Output the [x, y] coordinate of the center of the cell containing the given text.  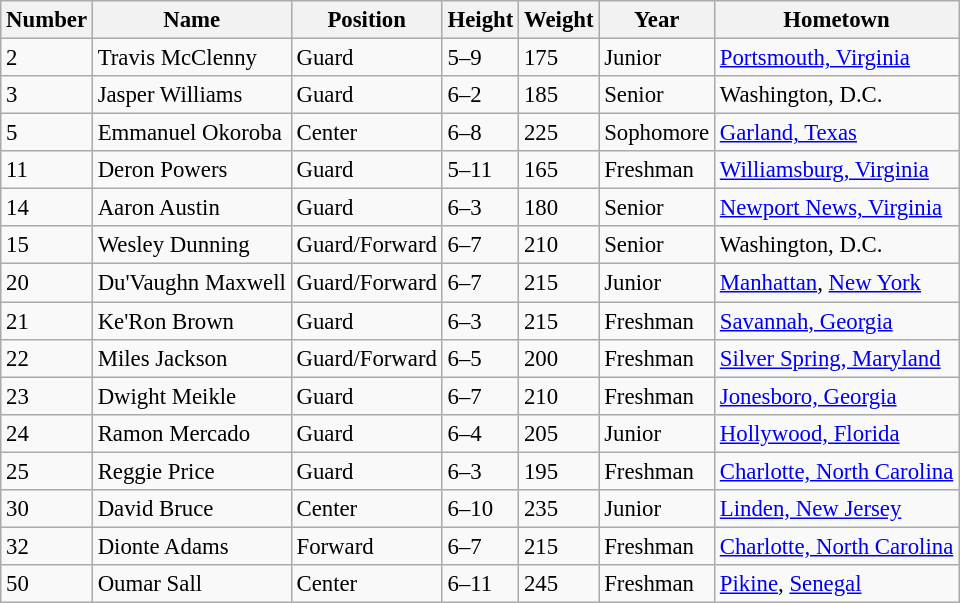
235 [559, 509]
165 [559, 170]
20 [47, 283]
Hometown [836, 20]
Height [480, 20]
Year [657, 20]
Portsmouth, Virginia [836, 58]
21 [47, 321]
Silver Spring, Maryland [836, 358]
Weight [559, 20]
15 [47, 245]
Travis McClenny [192, 58]
Reggie Price [192, 471]
Ke'Ron Brown [192, 321]
14 [47, 208]
Hollywood, Florida [836, 433]
50 [47, 584]
2 [47, 58]
6–2 [480, 95]
185 [559, 95]
Aaron Austin [192, 208]
Forward [366, 546]
6–11 [480, 584]
6–10 [480, 509]
6–5 [480, 358]
Linden, New Jersey [836, 509]
32 [47, 546]
30 [47, 509]
6–8 [480, 133]
Dionte Adams [192, 546]
23 [47, 396]
Pikine, Senegal [836, 584]
180 [559, 208]
225 [559, 133]
Savannah, Georgia [836, 321]
Dwight Meikle [192, 396]
Deron Powers [192, 170]
Garland, Texas [836, 133]
Position [366, 20]
5 [47, 133]
Jonesboro, Georgia [836, 396]
3 [47, 95]
Miles Jackson [192, 358]
25 [47, 471]
205 [559, 433]
Du'Vaughn Maxwell [192, 283]
Sophomore [657, 133]
200 [559, 358]
245 [559, 584]
Newport News, Virginia [836, 208]
11 [47, 170]
Wesley Dunning [192, 245]
5–9 [480, 58]
195 [559, 471]
Manhattan, New York [836, 283]
22 [47, 358]
Williamsburg, Virginia [836, 170]
175 [559, 58]
Name [192, 20]
24 [47, 433]
5–11 [480, 170]
Jasper Williams [192, 95]
6–4 [480, 433]
Number [47, 20]
Emmanuel Okoroba [192, 133]
David Bruce [192, 509]
Oumar Sall [192, 584]
Ramon Mercado [192, 433]
